Return (X, Y) of the center of cell containing provided text 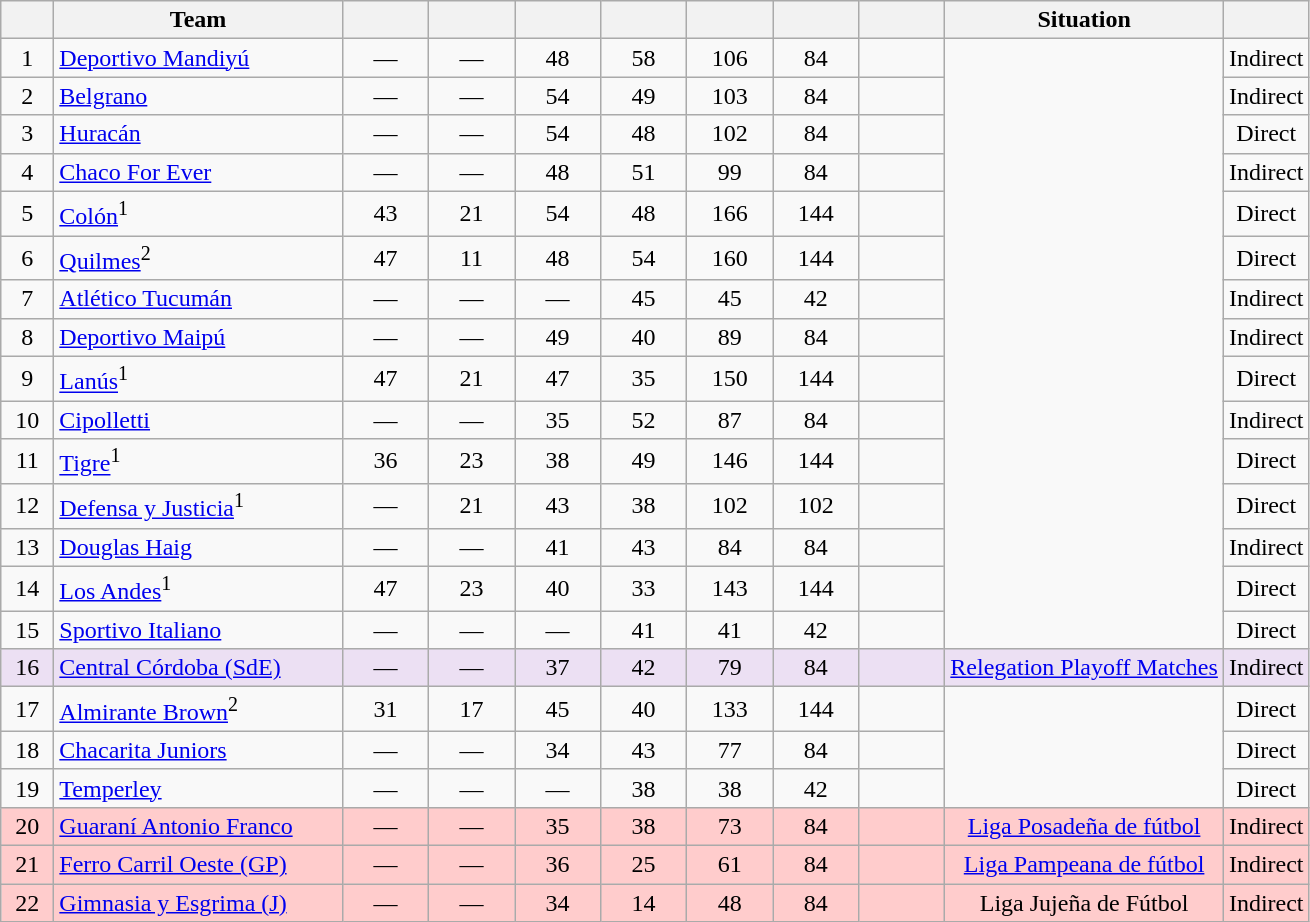
2 (28, 96)
10 (28, 420)
Team (198, 20)
Chacarita Juniors (198, 750)
4 (28, 172)
Situation (1084, 20)
Tigre1 (198, 462)
25 (644, 865)
19 (28, 788)
Huracán (198, 134)
Guaraní Antonio Franco (198, 826)
166 (730, 214)
Defensa y Justicia1 (198, 506)
Liga Posadeña de fútbol (1084, 826)
Sportivo Italiano (198, 630)
7 (28, 299)
20 (28, 826)
Belgrano (198, 96)
58 (644, 58)
31 (385, 710)
Deportivo Mandiyú (198, 58)
143 (730, 588)
9 (28, 378)
Ferro Carril Oeste (GP) (198, 865)
22 (28, 903)
Quilmes2 (198, 258)
Cipolletti (198, 420)
5 (28, 214)
16 (28, 668)
3 (28, 134)
Douglas Haig (198, 547)
52 (644, 420)
37 (557, 668)
13 (28, 547)
Central Córdoba (SdE) (198, 668)
Gimnasia y Esgrima (J) (198, 903)
79 (730, 668)
103 (730, 96)
Los Andes1 (198, 588)
Colón1 (198, 214)
51 (644, 172)
Deportivo Maipú (198, 337)
Chaco For Ever (198, 172)
Liga Jujeña de Fútbol (1084, 903)
77 (730, 750)
89 (730, 337)
99 (730, 172)
Temperley (198, 788)
61 (730, 865)
87 (730, 420)
Atlético Tucumán (198, 299)
18 (28, 750)
106 (730, 58)
15 (28, 630)
12 (28, 506)
Relegation Playoff Matches (1084, 668)
133 (730, 710)
6 (28, 258)
150 (730, 378)
73 (730, 826)
Lanús1 (198, 378)
Almirante Brown2 (198, 710)
1 (28, 58)
33 (644, 588)
160 (730, 258)
Liga Pampeana de fútbol (1084, 865)
146 (730, 462)
8 (28, 337)
